Search for the cell housing the specified text and yield its [x, y] center coordinate. 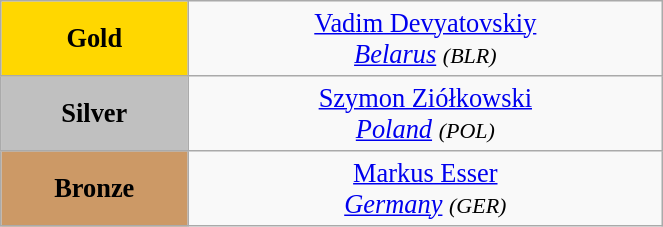
Markus EsserGermany (GER) [426, 188]
Szymon ZiółkowskiPoland (POL) [426, 112]
Silver [94, 112]
Vadim DevyatovskiyBelarus (BLR) [426, 38]
Gold [94, 38]
Bronze [94, 188]
